Find where the given text appears and provide that cell's center as [x, y] coordinate. 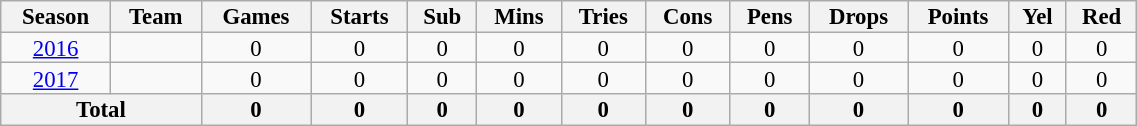
Drops [858, 16]
Sub [442, 16]
Red [1101, 16]
Mins [520, 16]
Team [156, 16]
Starts [360, 16]
Yel [1037, 16]
Points [958, 16]
Games [256, 16]
Pens [770, 16]
Total [101, 110]
Tries [603, 16]
2016 [56, 48]
Season [56, 16]
2017 [56, 78]
Cons [688, 16]
